Determine the [x, y] coordinate at the center of the cell enclosing the given text.  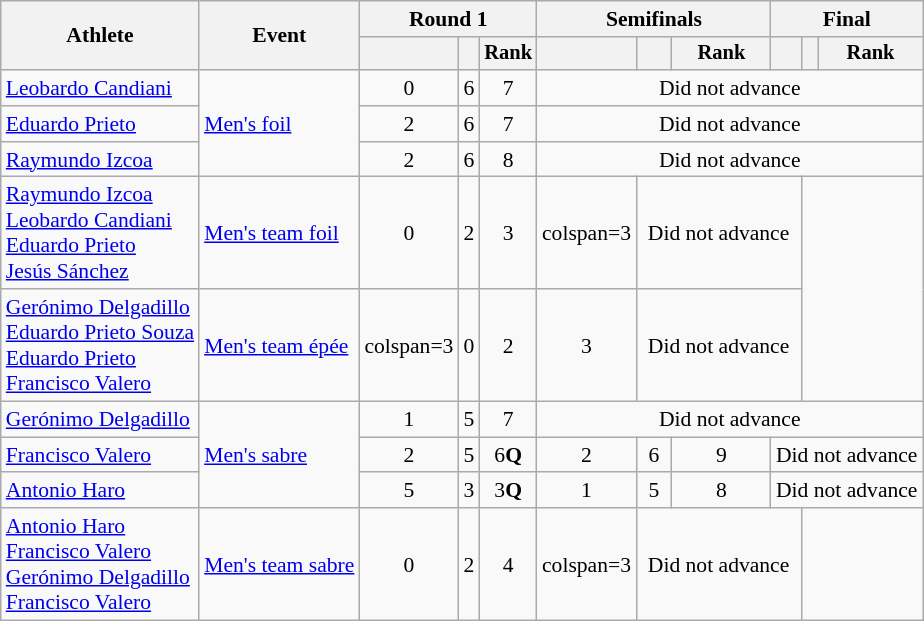
6Q [508, 455]
Raymundo IzcoaLeobardo CandianiEduardo PrietoJesús Sánchez [100, 233]
Men's team sabre [279, 564]
Antonio Haro [100, 491]
Gerónimo Delgadillo [100, 420]
Men's sabre [279, 456]
Antonio HaroFrancisco ValeroGerónimo DelgadilloFrancisco Valero [100, 564]
Round 1 [448, 19]
Semifinals [654, 19]
Event [279, 36]
Men's foil [279, 124]
Leobardo Candiani [100, 88]
Raymundo Izcoa [100, 160]
Eduardo Prieto [100, 124]
Athlete [100, 36]
Men's team foil [279, 233]
4 [508, 564]
3Q [508, 491]
Final [847, 19]
Francisco Valero [100, 455]
Men's team épée [279, 345]
9 [722, 455]
Gerónimo DelgadilloEduardo Prieto SouzaEduardo PrietoFrancisco Valero [100, 345]
